Detect which cell encompasses the target text, then output its (X, Y) center coordinate. 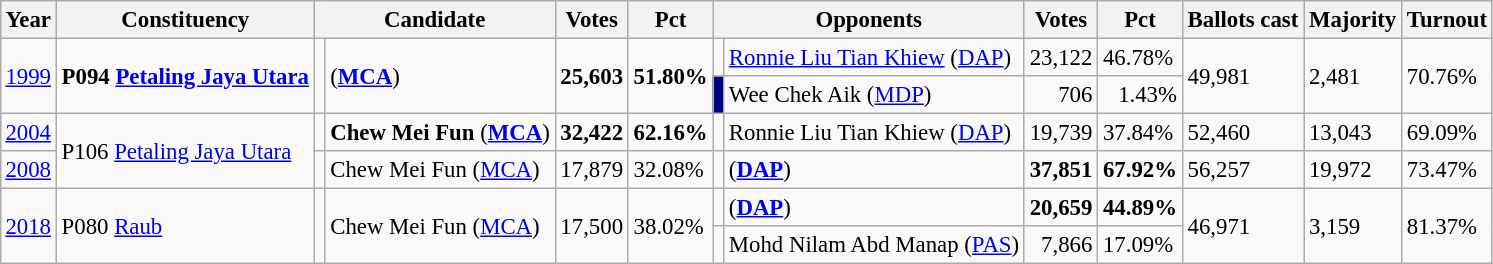
P106 Petaling Jaya Utara (185, 152)
Turnout (1448, 20)
Mohd Nilam Abd Manap (PAS) (874, 245)
46,971 (1242, 226)
13,043 (1353, 133)
17.09% (1140, 245)
2018 (28, 226)
19,739 (1060, 133)
23,122 (1060, 57)
Candidate (434, 20)
3,159 (1353, 226)
37,851 (1060, 170)
2008 (28, 170)
44.89% (1140, 208)
62.16% (670, 133)
Year (28, 20)
Wee Chek Aik (MDP) (874, 95)
Ballots cast (1242, 20)
P094 Petaling Jaya Utara (185, 76)
49,981 (1242, 76)
1999 (28, 76)
46.78% (1140, 57)
67.92% (1140, 170)
706 (1060, 95)
70.76% (1448, 76)
17,500 (592, 226)
25,603 (592, 76)
81.37% (1448, 226)
7,866 (1060, 245)
52,460 (1242, 133)
32.08% (670, 170)
2,481 (1353, 76)
17,879 (592, 170)
1.43% (1140, 95)
2004 (28, 133)
73.47% (1448, 170)
P080 Raub (185, 226)
38.02% (670, 226)
Majority (1353, 20)
20,659 (1060, 208)
51.80% (670, 76)
Opponents (868, 20)
37.84% (1140, 133)
Constituency (185, 20)
19,972 (1353, 170)
32,422 (592, 133)
56,257 (1242, 170)
(MCA) (440, 76)
69.09% (1448, 133)
